Scan for the cell matching the given text and deliver its (x, y) coordinate at center. 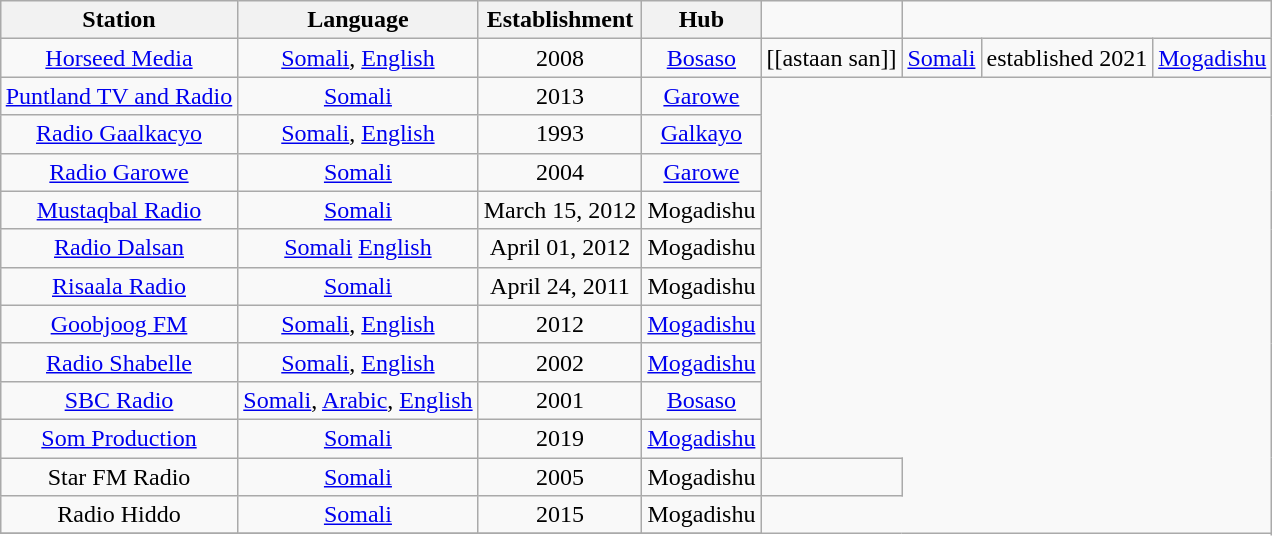
2019 (560, 438)
2012 (560, 324)
Somali, Arabic, English (358, 400)
Puntland TV and Radio (119, 96)
Horseed Media (119, 58)
Mustaqbal Radio (119, 210)
2013 (560, 96)
Star FM Radio (119, 477)
Radio Shabelle (119, 362)
2005 (560, 477)
Radio Hiddo (119, 515)
Radio Garowe (119, 172)
2002 (560, 362)
Station (119, 20)
Galkayo (702, 134)
2008 (560, 58)
2001 (560, 400)
SBC Radio (119, 400)
Somali English (358, 248)
Radio Gaalkacyo (119, 134)
Goobjoog FM (119, 324)
2004 (560, 172)
[[astaan san]] (832, 58)
2015 (560, 515)
1993 (560, 134)
April 24, 2011 (560, 286)
March 15, 2012 (560, 210)
Som Production (119, 438)
Establishment (560, 20)
Radio Dalsan (119, 248)
April 01, 2012 (560, 248)
Language (358, 20)
established 2021 (1067, 58)
Hub (702, 20)
Risaala Radio (119, 286)
